Return the (x, y) coordinate for the center point of the cell that contains the specified text.  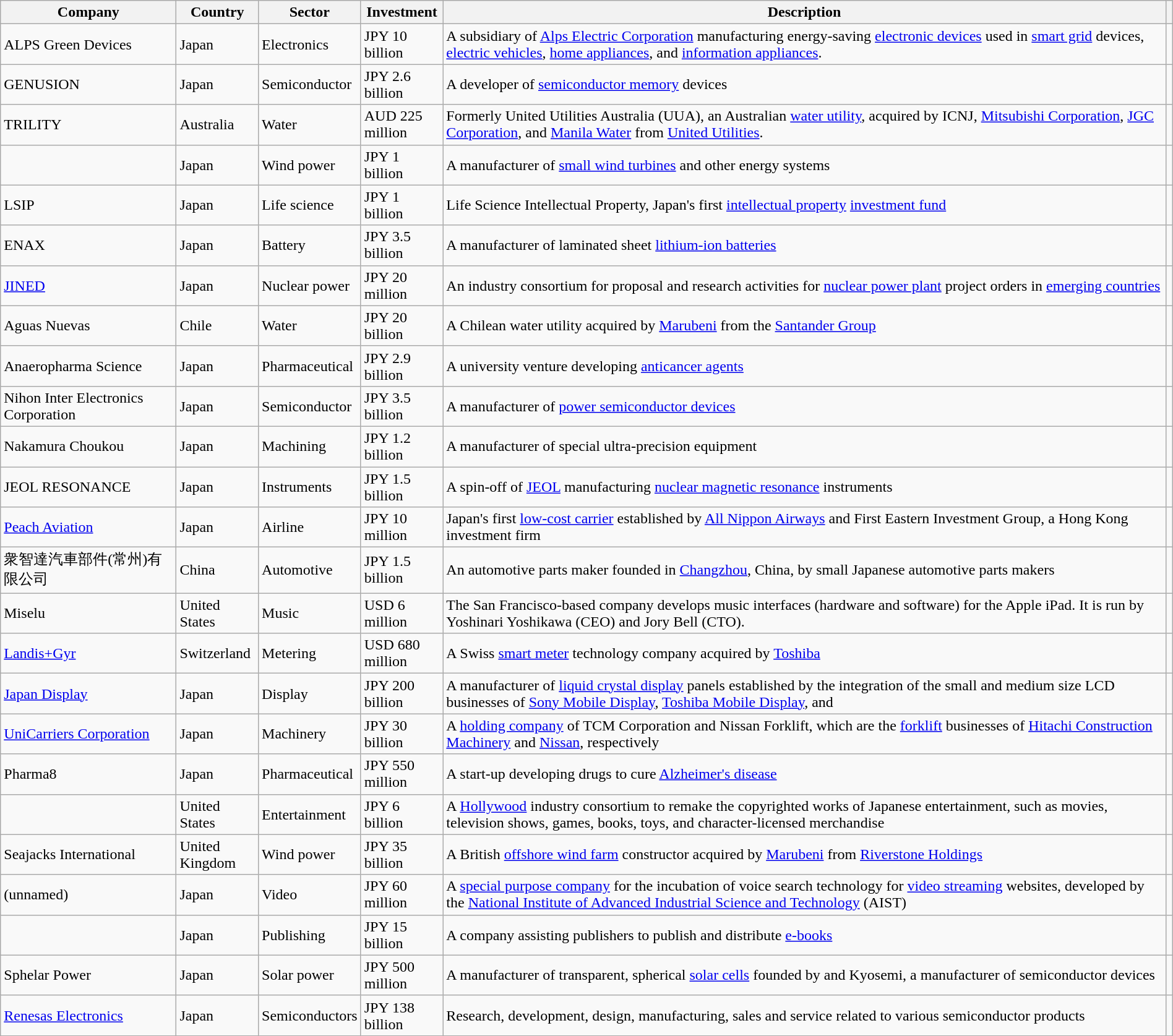
AUD 225 million (402, 125)
Peach Aviation (88, 527)
JPY 550 million (402, 774)
Australia (218, 125)
An automotive parts maker founded in Changzhou, China, by small Japanese automotive parts makers (804, 570)
Investment (402, 12)
Solar power (310, 975)
JPY 35 billion (402, 855)
ENAX (88, 245)
衆智達汽車部件(常州)有限公司 (88, 570)
JPY 2.9 billion (402, 366)
United Kingdom (218, 855)
(unnamed) (88, 894)
JPY 138 billion (402, 1016)
JEOL RESONANCE (88, 486)
USD 6 million (402, 614)
JPY 2.6 billion (402, 84)
JPY 30 billion (402, 734)
JPY 6 billion (402, 814)
Sector (310, 12)
Machining (310, 447)
JPY 60 million (402, 894)
China (218, 570)
Airline (310, 527)
Aguas Nuevas (88, 325)
Life Science Intellectual Property, Japan's first intellectual property investment fund (804, 205)
A manufacturer of laminated sheet lithium-ion batteries (804, 245)
JPY 20 million (402, 286)
An industry consortium for proposal and research activities for nuclear power plant project orders in emerging countries (804, 286)
Country (218, 12)
Machinery (310, 734)
JPY 20 billion (402, 325)
A company assisting publishers to publish and distribute e-books (804, 935)
ALPS Green Devices (88, 45)
JPY 1.2 billion (402, 447)
Display (310, 694)
Instruments (310, 486)
Renesas Electronics (88, 1016)
Switzerland (218, 653)
Battery (310, 245)
TRILITY (88, 125)
JPY 200 billion (402, 694)
Miselu (88, 614)
Anaeropharma Science (88, 366)
Pharma8 (88, 774)
JPY 15 billion (402, 935)
Semiconductors (310, 1016)
A manufacturer of power semiconductor devices (804, 406)
LSIP (88, 205)
Entertainment (310, 814)
A British offshore wind farm constructor acquired by Marubeni from Riverstone Holdings (804, 855)
Life science (310, 205)
JPY 500 million (402, 975)
A university venture developing anticancer agents (804, 366)
Landis+Gyr (88, 653)
Description (804, 12)
Seajacks International (88, 855)
Nuclear power (310, 286)
A spin-off of JEOL manufacturing nuclear magnetic resonance instruments (804, 486)
JINED (88, 286)
Sphelar Power (88, 975)
JPY 10 million (402, 527)
A developer of semiconductor memory devices (804, 84)
Nakamura Choukou (88, 447)
Video (310, 894)
A Chilean water utility acquired by Marubeni from the Santander Group (804, 325)
USD 680 million (402, 653)
Japan Display (88, 694)
A manufacturer of special ultra-precision equipment (804, 447)
Automotive (310, 570)
A manufacturer of transparent, spherical solar cells founded by and Kyosemi, a manufacturer of semiconductor devices (804, 975)
Chile (218, 325)
Electronics (310, 45)
A start-up developing drugs to cure Alzheimer's disease (804, 774)
A Swiss smart meter technology company acquired by Toshiba (804, 653)
A manufacturer of small wind turbines and other energy systems (804, 165)
Publishing (310, 935)
Research, development, design, manufacturing, sales and service related to various semiconductor products (804, 1016)
UniCarriers Corporation (88, 734)
GENUSION (88, 84)
Metering (310, 653)
Music (310, 614)
JPY 10 billion (402, 45)
Japan's first low-cost carrier established by All Nippon Airways and First Eastern Investment Group, a Hong Kong investment firm (804, 527)
Nihon Inter Electronics Corporation (88, 406)
Company (88, 12)
